Detect which cell encompasses the target text, then output its (x, y) center coordinate. 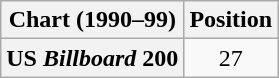
Position (231, 20)
Chart (1990–99) (92, 20)
US Billboard 200 (92, 58)
27 (231, 58)
